From the cell containing the given text, extract its center point as (x, y) coordinate. 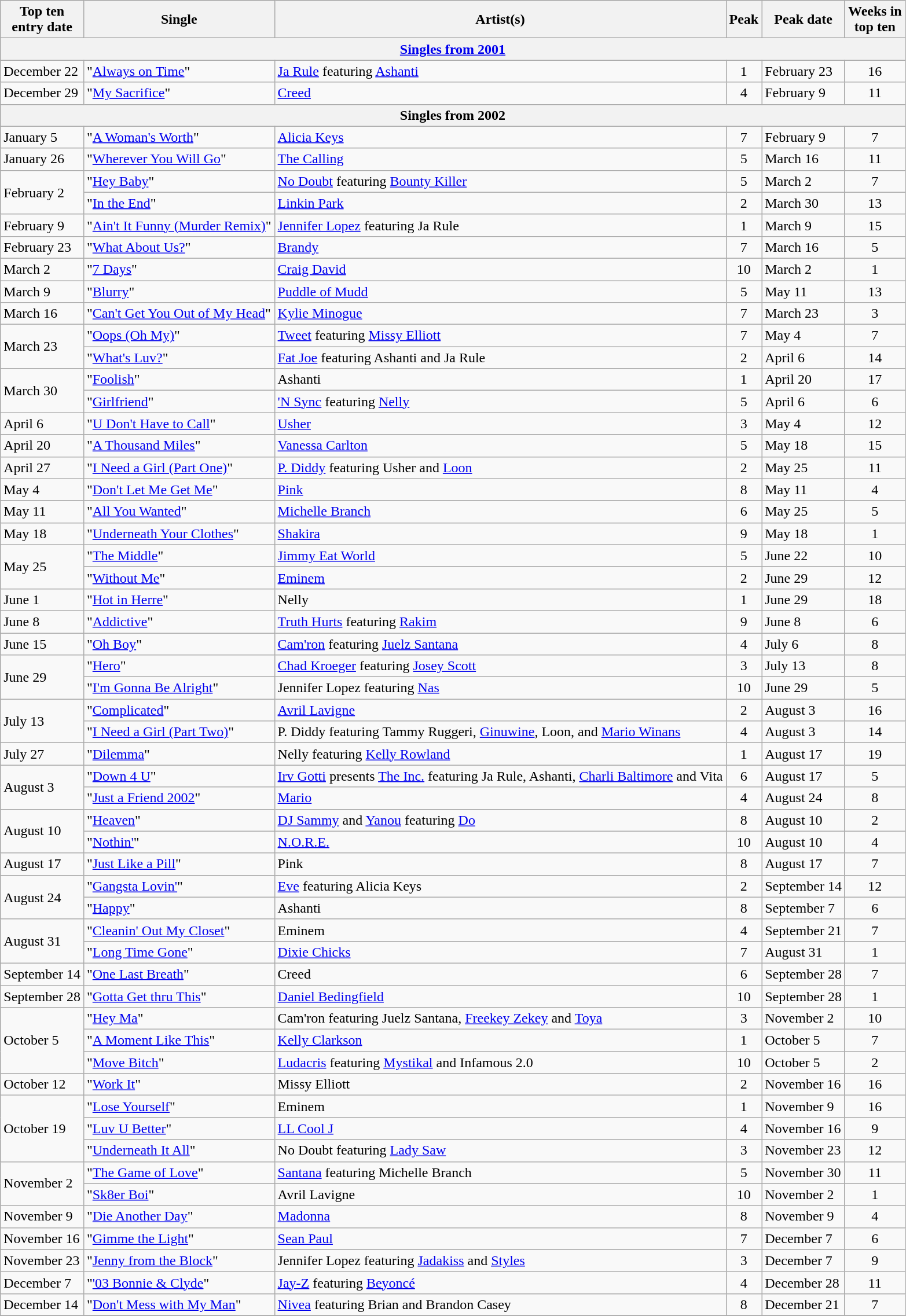
"Foolish" (179, 380)
Missy Elliott (500, 1085)
Linkin Park (500, 203)
June 1 (42, 600)
"Happy" (179, 908)
"What About Us?" (179, 247)
Ja Rule featuring Ashanti (500, 71)
LL Cool J (500, 1128)
Irv Gotti presents The Inc. featuring Ja Rule, Ashanti, Charli Baltimore and Vita (500, 776)
"Gimme the Light" (179, 1238)
Shakira (500, 534)
"Without Me" (179, 578)
"A Moment Like This" (179, 1041)
'N Sync featuring Nelly (500, 402)
Kylie Minogue (500, 314)
"I'm Gonna Be Alright" (179, 688)
"What's Luv?" (179, 358)
"U Don't Have to Call" (179, 424)
December 14 (42, 1304)
Jennifer Lopez featuring Jadakiss and Styles (500, 1260)
"Down 4 U" (179, 776)
January 5 (42, 137)
No Doubt featuring Bounty Killer (500, 181)
December 28 (804, 1282)
Singles from 2001 (453, 49)
"Long Time Gone" (179, 952)
Nelly (500, 600)
Nivea featuring Brian and Brandon Casey (500, 1304)
"I Need a Girl (Part One)" (179, 468)
Ludacris featuring Mystikal and Infamous 2.0 (500, 1063)
"Die Another Day" (179, 1216)
July 27 (42, 754)
Puddle of Mudd (500, 291)
"Just Like a Pill" (179, 864)
"Luv U Better" (179, 1128)
Singles from 2002 (453, 115)
17 (875, 380)
"Hero" (179, 666)
19 (875, 754)
"My Sacrifice" (179, 93)
"The Middle" (179, 556)
November 30 (804, 1172)
Weeks intop ten (875, 20)
Jennifer Lopez featuring Ja Rule (500, 225)
"Nothin'" (179, 842)
January 26 (42, 159)
Jay-Z featuring Beyoncé (500, 1282)
"Oops (Oh My)" (179, 336)
Peak date (804, 20)
Madonna (500, 1216)
"Work It" (179, 1085)
"Hey Ma" (179, 1019)
N.O.R.E. (500, 842)
Eve featuring Alicia Keys (500, 886)
Tweet featuring Missy Elliott (500, 336)
December 29 (42, 93)
"In the End" (179, 203)
"Oh Boy" (179, 644)
June 22 (804, 556)
Daniel Bedingfield (500, 996)
"Hey Baby" (179, 181)
P. Diddy featuring Tammy Ruggeri, Ginuwine, Loon, and Mario Winans (500, 732)
P. Diddy featuring Usher and Loon (500, 468)
Single (179, 20)
Fat Joe featuring Ashanti and Ja Rule (500, 358)
Chad Kroeger featuring Josey Scott (500, 666)
Vanessa Carlton (500, 446)
Dixie Chicks (500, 952)
Kelly Clarkson (500, 1041)
"Hot in Herre" (179, 600)
July 6 (804, 644)
Cam'ron featuring Juelz Santana, Freekey Zekey and Toya (500, 1019)
Usher (500, 424)
"7 Days" (179, 269)
October 19 (42, 1128)
Truth Hurts featuring Rakim (500, 622)
"The Game of Love" (179, 1172)
Santana featuring Michelle Branch (500, 1172)
February 2 (42, 192)
"Dilemma" (179, 754)
"Heaven" (179, 820)
Alicia Keys (500, 137)
"Underneath Your Clothes" (179, 534)
"'03 Bonnie & Clyde" (179, 1282)
"Blurry" (179, 291)
Sean Paul (500, 1238)
"Gangsta Lovin'" (179, 886)
September 7 (804, 908)
December 21 (804, 1304)
"Can't Get You Out of My Head" (179, 314)
"Wherever You Will Go" (179, 159)
April 27 (42, 468)
"Sk8er Boi" (179, 1194)
18 (875, 600)
"Jenny from the Block" (179, 1260)
Michelle Branch (500, 512)
"Addictive" (179, 622)
"One Last Breath" (179, 974)
No Doubt featuring Lady Saw (500, 1150)
"Don't Mess with My Man" (179, 1304)
October 12 (42, 1085)
"Just a Friend 2002" (179, 798)
"A Woman's Worth" (179, 137)
Mario (500, 798)
"Don't Let Me Get Me" (179, 490)
December 22 (42, 71)
Jennifer Lopez featuring Nas (500, 688)
DJ Sammy and Yanou featuring Do (500, 820)
Nelly featuring Kelly Rowland (500, 754)
Jimmy Eat World (500, 556)
"Ain't It Funny (Murder Remix)" (179, 225)
"Complicated" (179, 710)
"Girlfriend" (179, 402)
"All You Wanted" (179, 512)
"I Need a Girl (Part Two)" (179, 732)
"Lose Yourself" (179, 1107)
Peak (744, 20)
Artist(s) (500, 20)
Brandy (500, 247)
"Move Bitch" (179, 1063)
The Calling (500, 159)
"A Thousand Miles" (179, 446)
June 15 (42, 644)
Cam'ron featuring Juelz Santana (500, 644)
"Cleanin' Out My Closet" (179, 930)
"Always on Time" (179, 71)
"Gotta Get thru This" (179, 996)
September 21 (804, 930)
"Underneath It All" (179, 1150)
Top tenentry date (42, 20)
Craig David (500, 269)
